Determine the (x, y) coordinate at the center of the cell enclosing the given text.  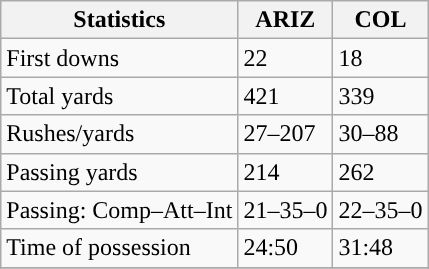
Rushes/yards (120, 134)
22–35–0 (380, 210)
27–207 (286, 134)
Passing yards (120, 172)
30–88 (380, 134)
262 (380, 172)
31:48 (380, 248)
COL (380, 20)
Time of possession (120, 248)
339 (380, 96)
21–35–0 (286, 210)
ARIZ (286, 20)
18 (380, 58)
Total yards (120, 96)
First downs (120, 58)
Statistics (120, 20)
421 (286, 96)
214 (286, 172)
24:50 (286, 248)
22 (286, 58)
Passing: Comp–Att–Int (120, 210)
